Search for the cell housing the specified text and yield its [X, Y] center coordinate. 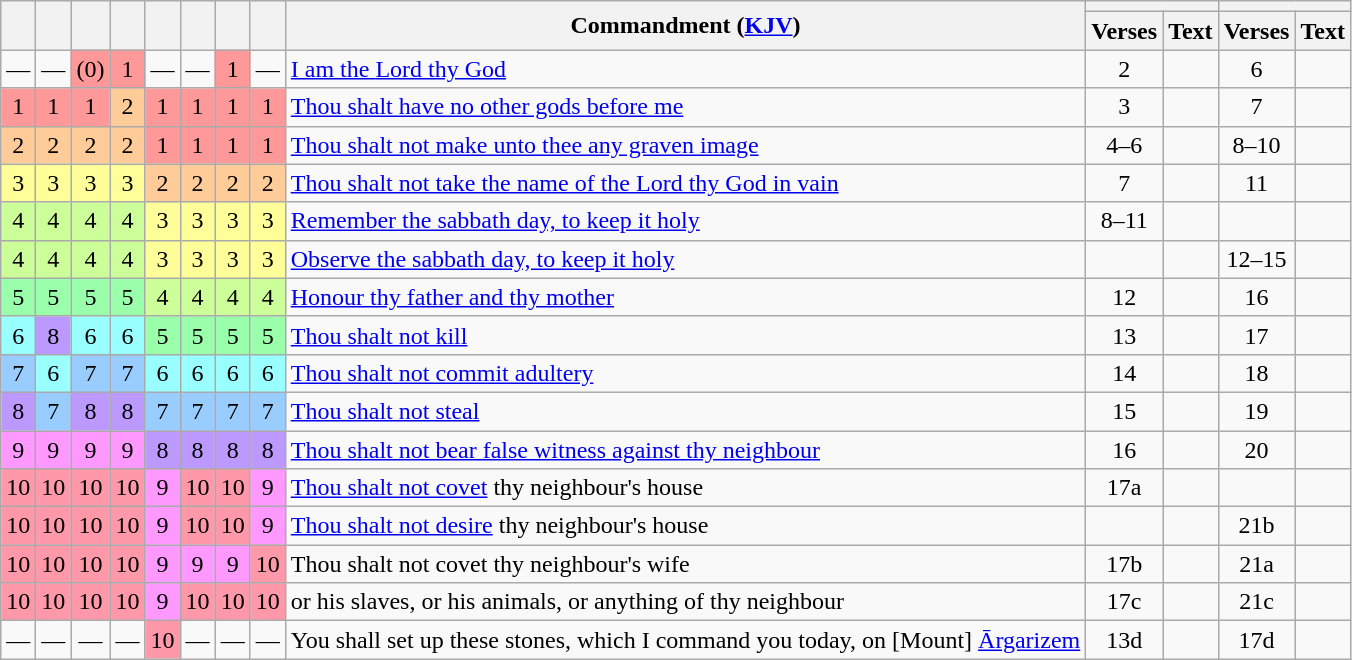
21c [1256, 602]
Commandment (KJV) [686, 26]
12–15 [1256, 259]
Observe the sabbath day, to keep it holy [686, 259]
Remember the sabbath day, to keep it holy [686, 221]
13 [1124, 335]
15 [1124, 411]
21b [1256, 526]
Thou shalt not desire thy neighbour's house [686, 526]
Thou shalt have no other gods before me [686, 107]
Thou shalt not covet thy neighbour's house [686, 488]
18 [1256, 373]
17c [1124, 602]
Thou shalt not steal [686, 411]
8–11 [1124, 221]
or his slaves, or his animals, or anything of thy neighbour [686, 602]
17d [1256, 640]
Thou shalt not kill [686, 335]
Thou shalt not make unto thee any graven image [686, 145]
Thou shalt not covet thy neighbour's wife [686, 564]
14 [1124, 373]
(0) [90, 69]
Thou shalt not bear false witness against thy neighbour [686, 449]
17a [1124, 488]
21a [1256, 564]
4–6 [1124, 145]
13d [1124, 640]
17b [1124, 564]
11 [1256, 183]
I am the Lord thy God [686, 69]
You shall set up these stones, which I command you today, on [Mount] Ārgarizem [686, 640]
19 [1256, 411]
20 [1256, 449]
17 [1256, 335]
12 [1124, 297]
Thou shalt not take the name of the Lord thy God in vain [686, 183]
8–10 [1256, 145]
Thou shalt not commit adultery [686, 373]
Honour thy father and thy mother [686, 297]
